Return (X, Y) of the center of cell containing provided text 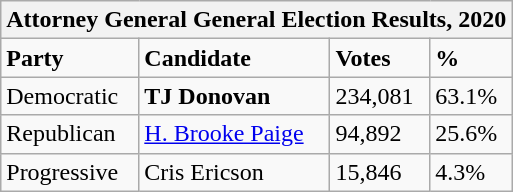
94,892 (380, 134)
% (471, 58)
TJ Donovan (234, 96)
Attorney General General Election Results, 2020 (256, 20)
63.1% (471, 96)
Progressive (70, 172)
Votes (380, 58)
Party (70, 58)
15,846 (380, 172)
25.6% (471, 134)
234,081 (380, 96)
Cris Ericson (234, 172)
Candidate (234, 58)
Democratic (70, 96)
H. Brooke Paige (234, 134)
4.3% (471, 172)
Republican (70, 134)
